Determine the (x, y) coordinate at the center of the cell enclosing the given text.  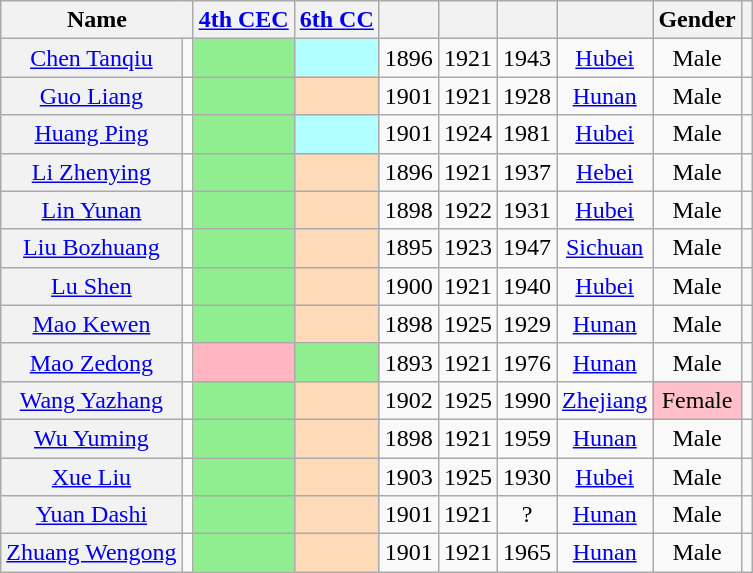
1943 (526, 58)
1902 (408, 400)
1923 (468, 248)
1940 (526, 286)
1990 (526, 400)
Gender (697, 20)
1893 (408, 362)
1976 (526, 362)
1929 (526, 324)
Hebei (604, 172)
? (526, 515)
1900 (408, 286)
1959 (526, 438)
Liu Bozhuang (92, 248)
1965 (526, 553)
1931 (526, 210)
Name (97, 20)
Sichuan (604, 248)
Chen Tanqiu (92, 58)
6th CC (336, 20)
Zhuang Wengong (92, 553)
1947 (526, 248)
Wu Yuming (92, 438)
Guo Liang (92, 96)
Yuan Dashi (92, 515)
1903 (408, 477)
1922 (468, 210)
Mao Zedong (92, 362)
Li Zhenying (92, 172)
Mao Kewen (92, 324)
Female (697, 400)
Lin Yunan (92, 210)
Lu Shen (92, 286)
1895 (408, 248)
1981 (526, 134)
4th CEC (244, 20)
1924 (468, 134)
Xue Liu (92, 477)
1937 (526, 172)
Zhejiang (604, 400)
Huang Ping (92, 134)
Wang Yazhang (92, 400)
1930 (526, 477)
1928 (526, 96)
